Return the [X, Y] coordinate for the center point of the cell that contains the specified text.  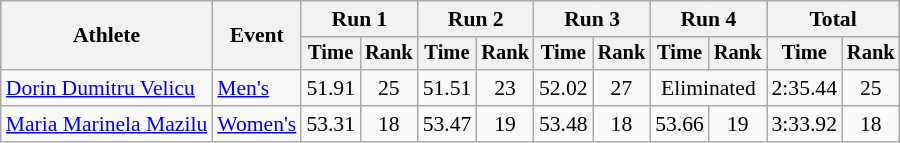
53.66 [680, 124]
Women's [256, 124]
53.31 [330, 124]
51.91 [330, 88]
27 [622, 88]
23 [505, 88]
Run 3 [592, 19]
Eliminated [708, 88]
Maria Marinela Mazilu [107, 124]
2:35.44 [804, 88]
Dorin Dumitru Velicu [107, 88]
Run 2 [476, 19]
Athlete [107, 36]
3:33.92 [804, 124]
Total [832, 19]
Men's [256, 88]
53.48 [564, 124]
Run 4 [708, 19]
52.02 [564, 88]
53.47 [448, 124]
Run 1 [359, 19]
Event [256, 36]
51.51 [448, 88]
